Provide the [x, y] coordinate of the cell's center where the given text is located.  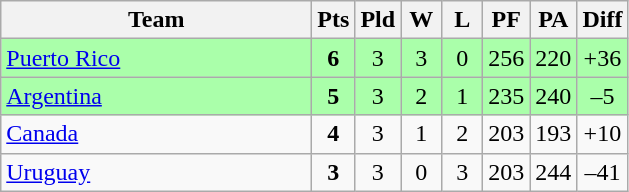
193 [554, 134]
Uruguay [156, 172]
244 [554, 172]
Pts [334, 20]
PF [506, 20]
L [462, 20]
6 [334, 58]
220 [554, 58]
Argentina [156, 96]
Canada [156, 134]
Diff [602, 20]
–5 [602, 96]
PA [554, 20]
4 [334, 134]
W [422, 20]
240 [554, 96]
+36 [602, 58]
Team [156, 20]
Puerto Rico [156, 58]
235 [506, 96]
256 [506, 58]
–41 [602, 172]
5 [334, 96]
+10 [602, 134]
Pld [378, 20]
